Scan for the cell matching the given text and deliver its (X, Y) coordinate at center. 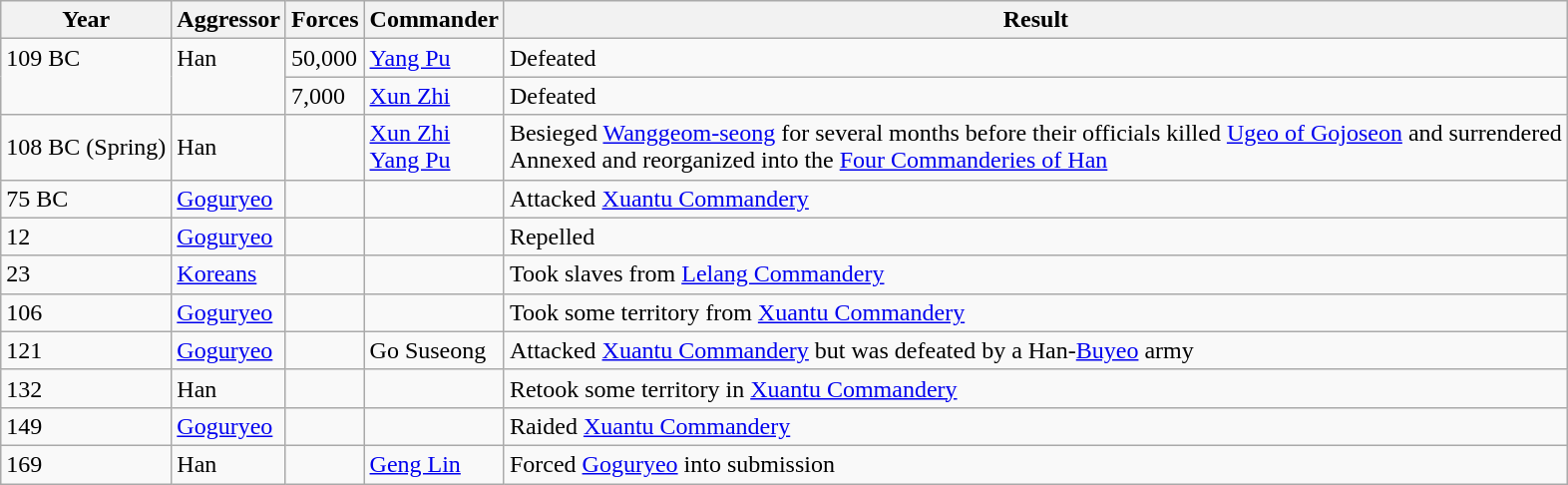
121 (86, 350)
23 (86, 274)
Took slaves from Lelang Commandery (1035, 274)
169 (86, 464)
Took some territory from Xuantu Commandery (1035, 312)
Xun ZhiYang Pu (434, 148)
Forces (325, 20)
149 (86, 426)
Result (1035, 20)
108 BC (Spring) (86, 148)
Repelled (1035, 237)
132 (86, 388)
Xun Zhi (434, 96)
50,000 (325, 58)
7,000 (325, 96)
Year (86, 20)
Commander (434, 20)
12 (86, 237)
Raided Xuantu Commandery (1035, 426)
Geng Lin (434, 464)
Go Suseong (434, 350)
106 (86, 312)
Forced Goguryeo into submission (1035, 464)
Aggressor (229, 20)
Attacked Xuantu Commandery (1035, 199)
Retook some territory in Xuantu Commandery (1035, 388)
Attacked Xuantu Commandery but was defeated by a Han-Buyeo army (1035, 350)
Koreans (229, 274)
Yang Pu (434, 58)
75 BC (86, 199)
109 BC (86, 77)
